For the text-containing cell, return its midpoint in (X, Y) coordinate format. 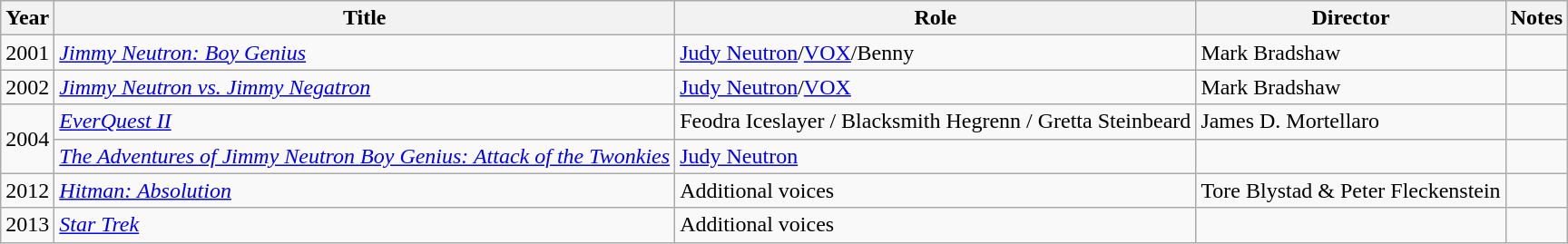
James D. Mortellaro (1350, 122)
Title (365, 18)
2002 (27, 87)
Director (1350, 18)
Tore Blystad & Peter Fleckenstein (1350, 190)
EverQuest II (365, 122)
The Adventures of Jimmy Neutron Boy Genius: Attack of the Twonkies (365, 156)
Jimmy Neutron vs. Jimmy Negatron (365, 87)
2004 (27, 139)
2001 (27, 53)
Role (936, 18)
Hitman: Absolution (365, 190)
Notes (1536, 18)
Year (27, 18)
Star Trek (365, 225)
Judy Neutron/VOX/Benny (936, 53)
2012 (27, 190)
Feodra Iceslayer / Blacksmith Hegrenn / Gretta Steinbeard (936, 122)
2013 (27, 225)
Jimmy Neutron: Boy Genius (365, 53)
Judy Neutron (936, 156)
Judy Neutron/VOX (936, 87)
